Extract the (X, Y) coordinate from the center of the cell holding the provided text.  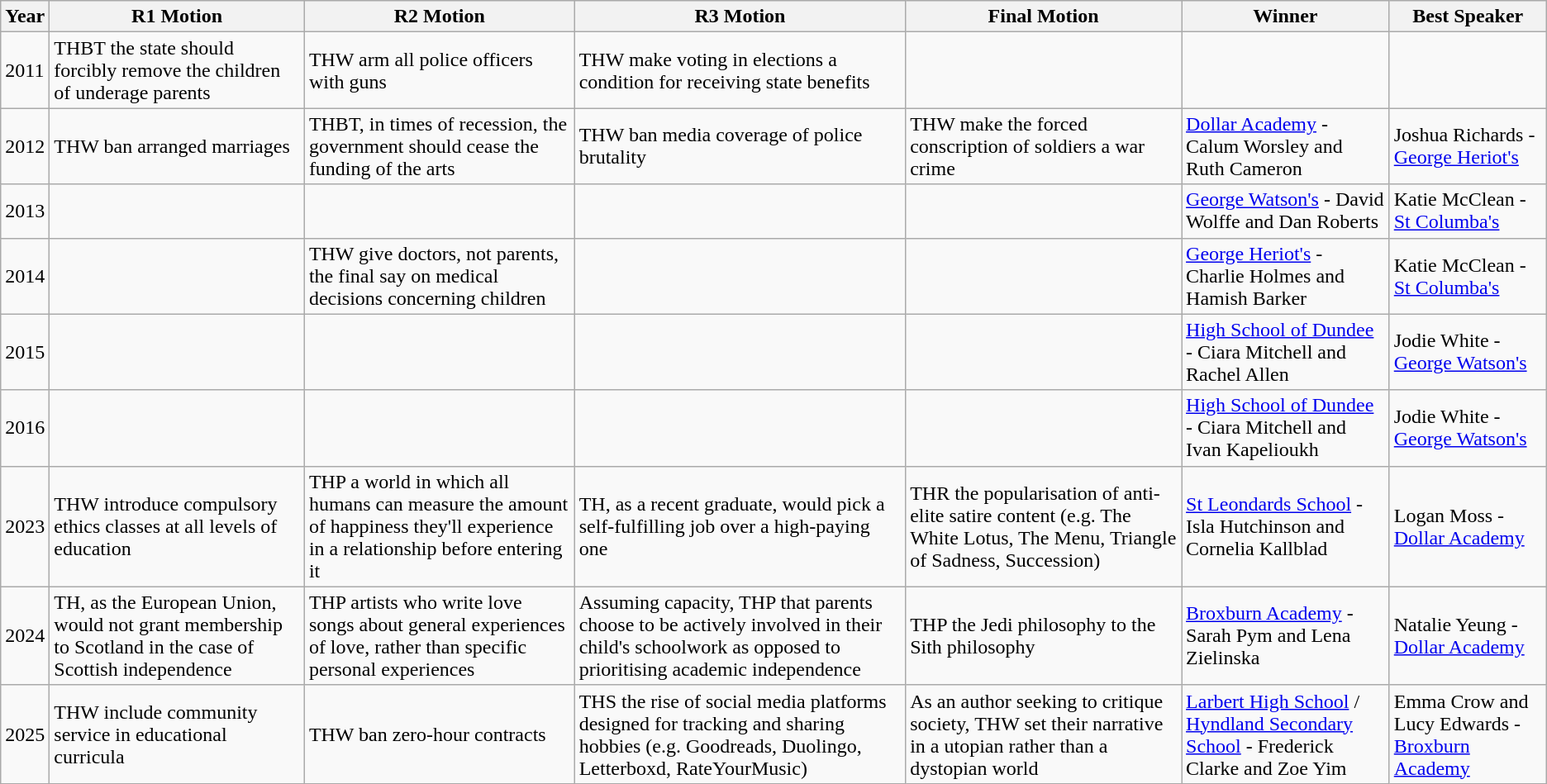
2023 (25, 526)
2015 (25, 352)
High School of Dundee - Ciara Mitchell and Rachel Allen (1286, 352)
Natalie Yeung - Dollar Academy (1468, 636)
THW ban zero-hour contracts (440, 734)
THBT the state should forcibly remove the children of underage parents (177, 70)
2011 (25, 70)
THW give doctors, not parents, the final say on medical decisions concerning children (440, 276)
Dollar Academy - Calum Worsley and Ruth Cameron (1286, 146)
THP artists who write love songs about general experiences of love, rather than specific personal experiences (440, 636)
THW include community service in educational curricula (177, 734)
Logan Moss - Dollar Academy (1468, 526)
THW ban arranged marriages (177, 146)
2013 (25, 211)
TH, as the European Union, would not grant membership to Scotland in the case of Scottish independence (177, 636)
THW make voting in elections a condition for receiving state benefits (740, 70)
THP a world in which all humans can measure the amount of happiness they'll experience in a relationship before entering it (440, 526)
Winner (1286, 17)
R2 Motion (440, 17)
TH, as a recent graduate, would pick a self-fulfilling job over a high-paying one (740, 526)
R3 Motion (740, 17)
THW ban media coverage of police brutality (740, 146)
Larbert High School / Hyndland Secondary School - Frederick Clarke and Zoe Yim (1286, 734)
Joshua Richards - George Heriot's (1468, 146)
2024 (25, 636)
High School of Dundee - Ciara Mitchell and Ivan Kapelioukh (1286, 428)
THW make the forced conscription of soldiers a war crime (1044, 146)
THW introduce compulsory ethics classes at all levels of education (177, 526)
THR the popularisation of anti-elite satire content (e.g. The White Lotus, The Menu, Triangle of Sadness, Succession) (1044, 526)
Final Motion (1044, 17)
2014 (25, 276)
THS the rise of social media platforms designed for tracking and sharing hobbies (e.g. Goodreads, Duolingo, Letterboxd, RateYourMusic) (740, 734)
THP the Jedi philosophy to the Sith philosophy (1044, 636)
Best Speaker (1468, 17)
Assuming capacity, THP that parents choose to be actively involved in their child's schoolwork as opposed to prioritising academic independence (740, 636)
THBT, in times of recession, the government should cease the funding of the arts (440, 146)
THW arm all police officers with guns (440, 70)
Year (25, 17)
R1 Motion (177, 17)
George Heriot's - Charlie Holmes and Hamish Barker (1286, 276)
Emma Crow and Lucy Edwards - Broxburn Academy (1468, 734)
2016 (25, 428)
2012 (25, 146)
George Watson's - David Wolffe and Dan Roberts (1286, 211)
As an author seeking to critique society, THW set their narrative in a utopian rather than a dystopian world (1044, 734)
2025 (25, 734)
Broxburn Academy - Sarah Pym and Lena Zielinska (1286, 636)
St Leondards School - Isla Hutchinson and Cornelia Kallblad (1286, 526)
